Provide the (x, y) coordinate of the cell's center where the given text is located.  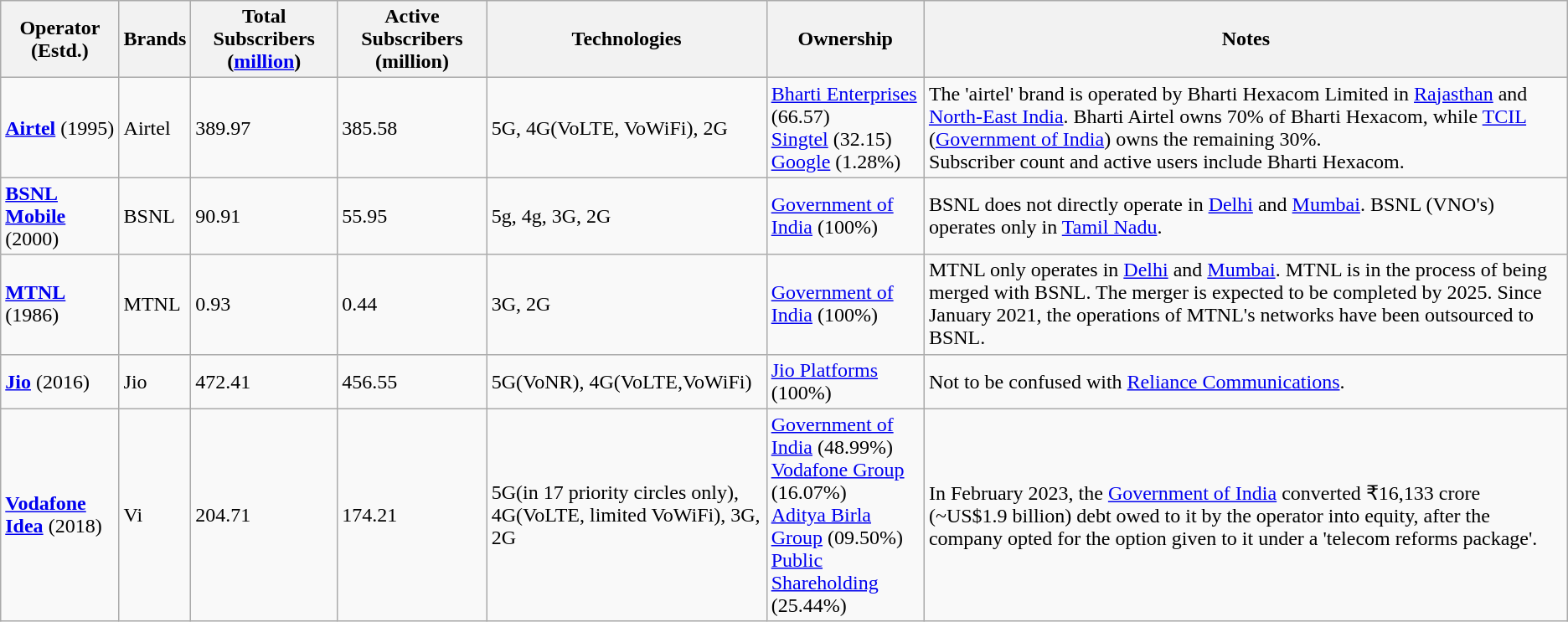
174.21 (412, 515)
389.97 (265, 127)
MTNL (1986) (60, 305)
Active Subscribers (million) (412, 39)
Technologies (627, 39)
0.93 (265, 305)
Jio Platforms (100%) (845, 382)
Brands (155, 39)
5G(VoNR), 4G(VoLTE,VoWiFi) (627, 382)
Jio (155, 382)
Notes (1246, 39)
5g, 4g, 3G, 2G (627, 216)
Operator(Estd.) (60, 39)
Vodafone Idea (2018) (60, 515)
55.95 (412, 216)
Vi (155, 515)
456.55 (412, 382)
90.91 (265, 216)
385.58 (412, 127)
Airtel (155, 127)
Total Subscribers (million) (265, 39)
Not to be confused with Reliance Communications. (1246, 382)
Government of India (48.99%)Vodafone Group (16.07%)Aditya Birla Group (09.50%)Public Shareholding (25.44%) (845, 515)
3G, 2G (627, 305)
0.44 (412, 305)
BSNL (155, 216)
Airtel (1995) (60, 127)
MTNL (155, 305)
5G, 4G(VoLTE, VoWiFi), 2G (627, 127)
BSNL does not directly operate in Delhi and Mumbai. BSNL (VNO's) operates only in Tamil Nadu. (1246, 216)
Bharti Enterprises (66.57)Singtel (32.15) Google (1.28%) (845, 127)
5G(in 17 priority circles only), 4G(VoLTE, limited VoWiFi), 3G, 2G (627, 515)
472.41 (265, 382)
Jio (2016) (60, 382)
BSNL Mobile (2000) (60, 216)
Ownership (845, 39)
204.71 (265, 515)
